Extract the [X, Y] coordinate from the center of the cell holding the provided text.  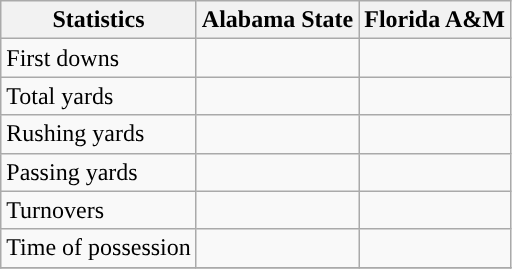
Passing yards [99, 172]
Time of possession [99, 248]
Statistics [99, 20]
Alabama State [277, 20]
Rushing yards [99, 134]
First downs [99, 58]
Turnovers [99, 210]
Florida A&M [435, 20]
Total yards [99, 96]
